Determine the [X, Y] coordinate at the center of the cell enclosing the given text.  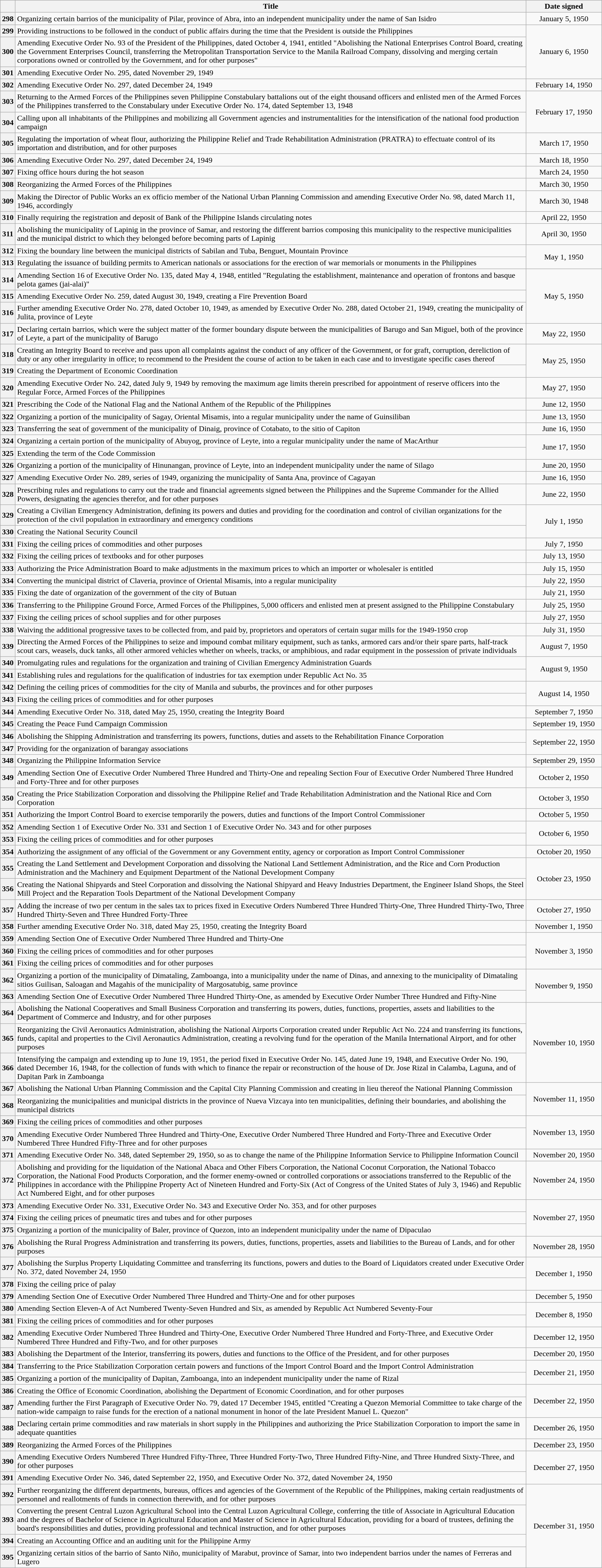
345 [8, 724]
July 25, 1950 [564, 605]
389 [8, 1445]
363 [8, 996]
July 21, 1950 [564, 593]
308 [8, 184]
December 22, 1950 [564, 1401]
March 18, 1950 [564, 160]
366 [8, 1068]
June 22, 1950 [564, 494]
354 [8, 851]
394 [8, 1541]
372 [8, 1180]
350 [8, 798]
Regulating the issuance of building permits to American nationals or associations for the erection of war memorials or monuments in the Philippines [271, 263]
July 15, 1950 [564, 568]
October 3, 1950 [564, 798]
August 7, 1950 [564, 646]
Organizing a portion of the municipality of Sagay, Oriental Misamis, into a regular municipality under the name of Guinsiliban [271, 416]
356 [8, 889]
374 [8, 1218]
340 [8, 663]
302 [8, 85]
306 [8, 160]
December 5, 1950 [564, 1296]
348 [8, 761]
Authorizing the assignment of any official of the Government or any Government entity, agency or corporation as Import Control Commissioner [271, 851]
April 30, 1950 [564, 234]
336 [8, 605]
342 [8, 687]
May 1, 1950 [564, 257]
December 1, 1950 [564, 1274]
Fixing the ceiling price of palay [271, 1284]
384 [8, 1366]
December 12, 1950 [564, 1337]
349 [8, 777]
Amending Executive Order No. 331, Executive Order No. 343 and Executive Order No. 353, and for other purposes [271, 1205]
325 [8, 453]
October 20, 1950 [564, 851]
305 [8, 143]
352 [8, 827]
301 [8, 73]
300 [8, 52]
324 [8, 441]
May 25, 1950 [564, 361]
382 [8, 1337]
323 [8, 429]
370 [8, 1138]
Authorizing the Price Administration Board to make adjustments in the maximum prices to which an importer or wholesaler is entitled [271, 568]
January 5, 1950 [564, 19]
Organizing a portion of the municipality of Dapitan, Zamboanga, into an independent municipality under the name of Rizal [271, 1378]
November 9, 1950 [564, 986]
November 3, 1950 [564, 951]
Abolishing the Shipping Administration and transferring its powers, functions, duties and assets to the Rehabilitation Finance Corporation [271, 736]
Creating the Peace Fund Campaign Commission [271, 724]
November 28, 1950 [564, 1247]
May 22, 1950 [564, 334]
Organizing a portion of the municipality of Baler, province of Quezon, into an independent municipality under the name of Dipaculao [271, 1230]
November 24, 1950 [564, 1180]
339 [8, 646]
373 [8, 1205]
383 [8, 1354]
November 27, 1950 [564, 1218]
Amending Section One of Executive Order Numbered Three Hundred and Thirty-One and for other purposes [271, 1296]
320 [8, 388]
October 23, 1950 [564, 878]
360 [8, 951]
Providing for the organization of barangay associations [271, 748]
Amending Executive Order No. 289, series of 1949, organizing the municipality of Santa Ana, province of Cagayan [271, 478]
299 [8, 31]
Establishing rules and regulations for the qualification of industries for tax exemption under Republic Act No. 35 [271, 675]
304 [8, 122]
310 [8, 218]
326 [8, 466]
Fixing the boundary line between the municipal districts of Sabilan and Tuba, Benguet, Mountain Province [271, 251]
December 21, 1950 [564, 1372]
Fixing the date of organization of the government of the city of Butuan [271, 593]
October 5, 1950 [564, 815]
May 5, 1950 [564, 296]
378 [8, 1284]
Amending Section One of Executive Order Numbered Three Hundred Thirty-One, as amended by Executive Order Number Three Hundred and Fifty-Nine [271, 996]
August 9, 1950 [564, 669]
321 [8, 404]
333 [8, 568]
Defining the ceiling prices of commodities for the city of Manila and suburbs, the provinces and for other purposes [271, 687]
347 [8, 748]
July 22, 1950 [564, 581]
July 1, 1950 [564, 521]
390 [8, 1462]
377 [8, 1267]
385 [8, 1378]
Fixing the ceiling prices of textbooks and for other purposes [271, 556]
315 [8, 296]
September 22, 1950 [564, 742]
Further amending Executive Order No. 318, dated May 25, 1950, creating the Integrity Board [271, 927]
358 [8, 927]
May 27, 1950 [564, 388]
June 12, 1950 [564, 404]
387 [8, 1407]
December 8, 1950 [564, 1315]
Amending Executive Order No. 346, dated September 22, 1950, and Executive Order No. 372, dated November 24, 1950 [271, 1478]
346 [8, 736]
355 [8, 868]
343 [8, 700]
381 [8, 1321]
334 [8, 581]
November 20, 1950 [564, 1155]
367 [8, 1089]
Authorizing the Import Control Board to exercise temporarily the powers, duties and functions of the Import Control Commissioner [271, 815]
371 [8, 1155]
February 17, 1950 [564, 112]
Title [271, 6]
375 [8, 1230]
Creating the Office of Economic Coordination, abolishing the Department of Economic Coordination, and for other purposes [271, 1391]
Creating an Accounting Office and an auditing unit for the Philippine Army [271, 1541]
329 [8, 515]
Providing instructions to be followed in the conduct of public affairs during the time that the President is outside the Philippines [271, 31]
327 [8, 478]
351 [8, 815]
October 6, 1950 [564, 833]
September 19, 1950 [564, 724]
380 [8, 1309]
Amending Executive Order No. 318, dated May 25, 1950, creating the Integrity Board [271, 712]
March 30, 1948 [564, 201]
September 29, 1950 [564, 761]
317 [8, 334]
Date signed [564, 6]
January 6, 1950 [564, 52]
March 30, 1950 [564, 184]
319 [8, 371]
Abolishing the Department of the Interior, transferring its powers, duties and functions to the Office of the President, and for other purposes [271, 1354]
314 [8, 280]
June 17, 1950 [564, 447]
Amending Executive Order No. 259, dated August 30, 1949, creating a Fire Prevention Board [271, 296]
341 [8, 675]
December 27, 1950 [564, 1467]
December 20, 1950 [564, 1354]
July 31, 1950 [564, 630]
313 [8, 263]
July 27, 1950 [564, 617]
November 10, 1950 [564, 1042]
379 [8, 1296]
316 [8, 313]
332 [8, 556]
322 [8, 416]
361 [8, 963]
Organizing a certain portion of the municipality of Abuyog, province of Leyte, into a regular municipality under the name of MacArthur [271, 441]
December 31, 1950 [564, 1526]
391 [8, 1478]
364 [8, 1013]
Finally requiring the registration and deposit of Bank of the Philippine Islands circulating notes [271, 218]
298 [8, 19]
386 [8, 1391]
September 7, 1950 [564, 712]
Prescribing the Code of the National Flag and the National Anthem of the Republic of the Philippines [271, 404]
February 14, 1950 [564, 85]
Promulgating rules and regulations for the organization and training of Civilian Emergency Administration Guards [271, 663]
369 [8, 1122]
Transferring to the Price Stabilization Corporation certain powers and functions of the Import Control Board and the Import Control Administration [271, 1366]
344 [8, 712]
July 13, 1950 [564, 556]
312 [8, 251]
Converting the municipal district of Claveria, province of Oriental Misamis, into a regular municipality [271, 581]
357 [8, 910]
303 [8, 102]
353 [8, 839]
November 1, 1950 [564, 927]
Creating the National Security Council [271, 532]
Extending the term of the Code Commission [271, 453]
Fixing office hours during the hot season [271, 172]
393 [8, 1520]
June 20, 1950 [564, 466]
October 27, 1950 [564, 910]
Amending Section Eleven-A of Act Numbered Twenty-Seven Hundred and Six, as amended by Republic Act Numbered Seventy-Four [271, 1309]
October 2, 1950 [564, 777]
318 [8, 354]
Organizing certain barrios of the municipality of Pilar, province of Abra, into an independent municipality under the name of San Isidro [271, 19]
362 [8, 980]
March 17, 1950 [564, 143]
328 [8, 494]
April 22, 1950 [564, 218]
331 [8, 544]
365 [8, 1038]
August 14, 1950 [564, 693]
359 [8, 939]
December 23, 1950 [564, 1445]
Amending Section One of Executive Order Numbered Three Hundred and Thirty-One [271, 939]
337 [8, 617]
Creating the Department of Economic Coordination [271, 371]
392 [8, 1494]
December 26, 1950 [564, 1428]
311 [8, 234]
Organizing the Philippine Information Service [271, 761]
309 [8, 201]
Amending Executive Order No. 295, dated November 29, 1949 [271, 73]
335 [8, 593]
395 [8, 1557]
Amending Section 1 of Executive Order No. 331 and Section 1 of Executive Order No. 343 and for other purposes [271, 827]
Transferring the seat of government of the municipality of Dinaig, province of Cotabato, to the sitio of Capiton [271, 429]
338 [8, 630]
March 24, 1950 [564, 172]
July 7, 1950 [564, 544]
Fixing the ceiling prices of pneumatic tires and tubes and for other purposes [271, 1218]
June 13, 1950 [564, 416]
307 [8, 172]
388 [8, 1428]
November 13, 1950 [564, 1132]
Waiving the additional progressive taxes to be collected from, and paid by, proprietors and operators of certain sugar mills for the 1949-1950 crop [271, 630]
376 [8, 1247]
Fixing the ceiling prices of school supplies and for other purposes [271, 617]
November 11, 1950 [564, 1099]
368 [8, 1105]
Organizing a portion of the municipality of Hinunangan, province of Leyte, into an independent municipality under the name of Silago [271, 466]
330 [8, 532]
